Identify which cell holds the provided text, then report its [x, y] central coordinate. 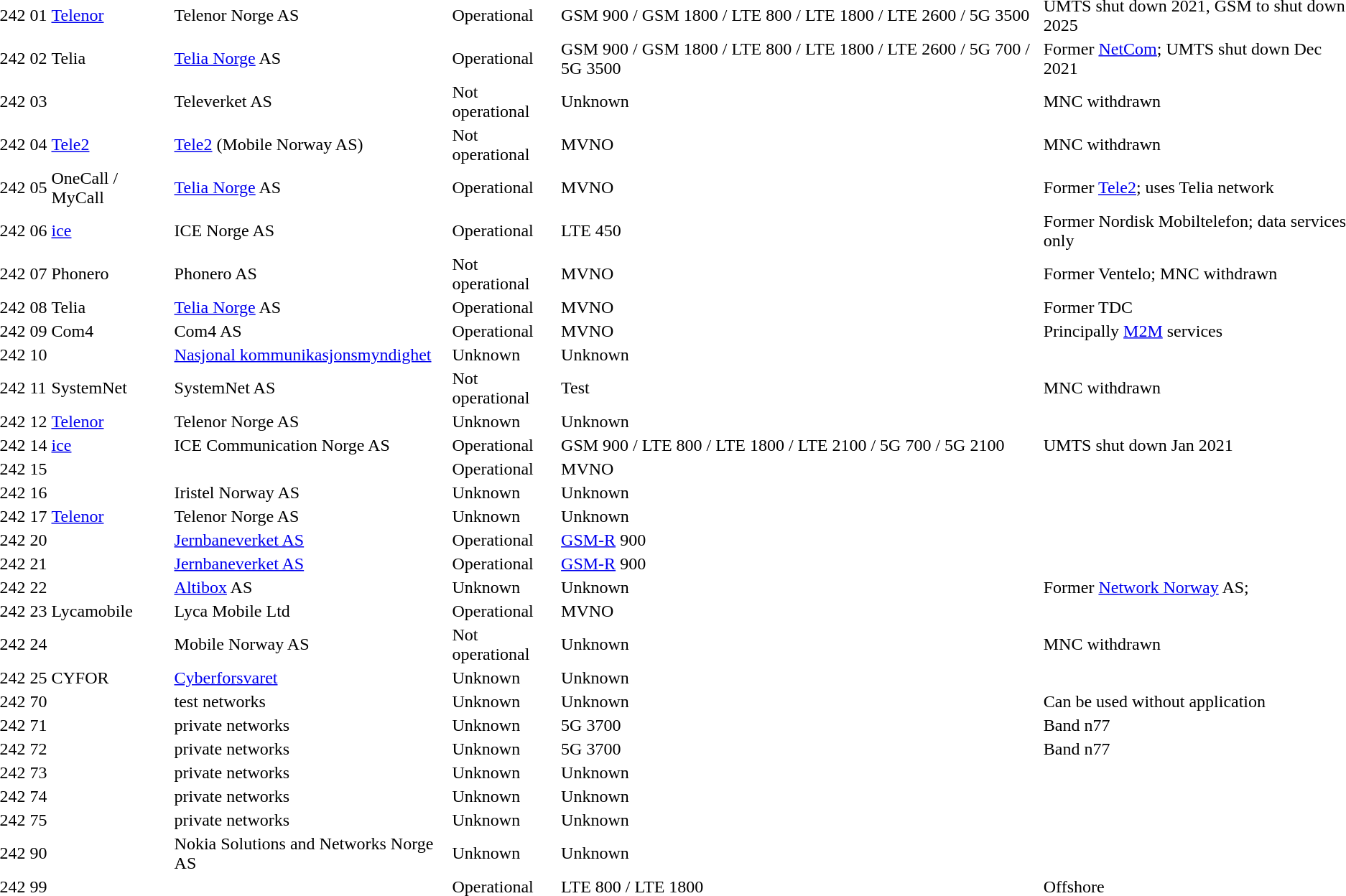
73 [39, 773]
OneCall / MyCall [111, 188]
Altibox AS [311, 587]
SystemNet [111, 388]
Phonero AS [311, 274]
21 [39, 564]
CYFOR [111, 678]
25 [39, 678]
15 [39, 469]
06 [39, 231]
71 [39, 725]
14 [39, 445]
Televerket AS [311, 102]
SystemNet AS [311, 388]
02 [39, 59]
Test [800, 388]
Tele2 (Mobile Norway AS) [311, 145]
test networks [311, 701]
LTE 450 [800, 231]
74 [39, 796]
90 [39, 853]
Com4 [111, 331]
Iristel Norway AS [311, 493]
23 [39, 611]
20 [39, 540]
22 [39, 587]
07 [39, 274]
Nasjonal kommunikasjonsmyndighet [311, 355]
Nokia Solutions and Networks Norge AS [311, 853]
Lyca Mobile Ltd [311, 611]
10 [39, 355]
09 [39, 331]
08 [39, 307]
Lycamobile [111, 611]
Com4 AS [311, 331]
ICE Communication Norge AS [311, 445]
72 [39, 749]
Phonero [111, 274]
75 [39, 820]
GSM 900 / GSM 1800 / LTE 800 / LTE 1800 / LTE 2600 / 5G 700 / 5G 3500 [800, 59]
04 [39, 145]
24 [39, 645]
GSM 900 / LTE 800 / LTE 1800 / LTE 2100 / 5G 700 / 5G 2100 [800, 445]
17 [39, 516]
70 [39, 701]
05 [39, 188]
16 [39, 493]
12 [39, 421]
03 [39, 102]
ICE Norge AS [311, 231]
Cyberforsvaret [311, 678]
Mobile Norway AS [311, 645]
Tele2 [111, 145]
11 [39, 388]
